Output the (x, y) coordinate of the center of the cell containing the given text.  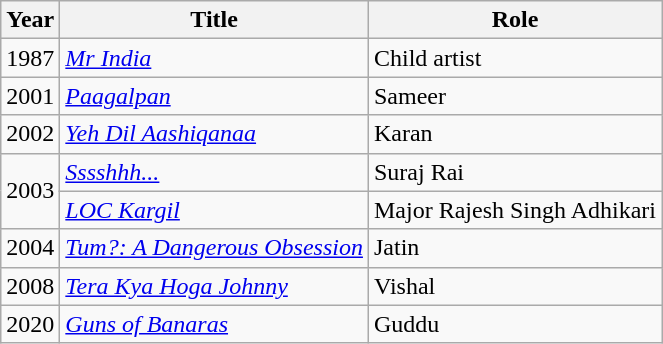
Sameer (514, 96)
Child artist (514, 58)
Title (214, 20)
Year (30, 20)
Yeh Dil Aashiqanaa (214, 134)
Guddu (514, 324)
Tum?: A Dangerous Obsession (214, 248)
Major Rajesh Singh Adhikari (514, 210)
Mr India (214, 58)
2008 (30, 286)
Tera Kya Hoga Johnny (214, 286)
1987 (30, 58)
Jatin (514, 248)
2003 (30, 191)
2020 (30, 324)
Role (514, 20)
Guns of Banaras (214, 324)
2004 (30, 248)
Suraj Rai (514, 172)
Vishal (514, 286)
2002 (30, 134)
Sssshhh... (214, 172)
LOC Kargil (214, 210)
Karan (514, 134)
2001 (30, 96)
Paagalpan (214, 96)
